Capture the cell that displays the provided text and extract its (x, y) central coordinate. 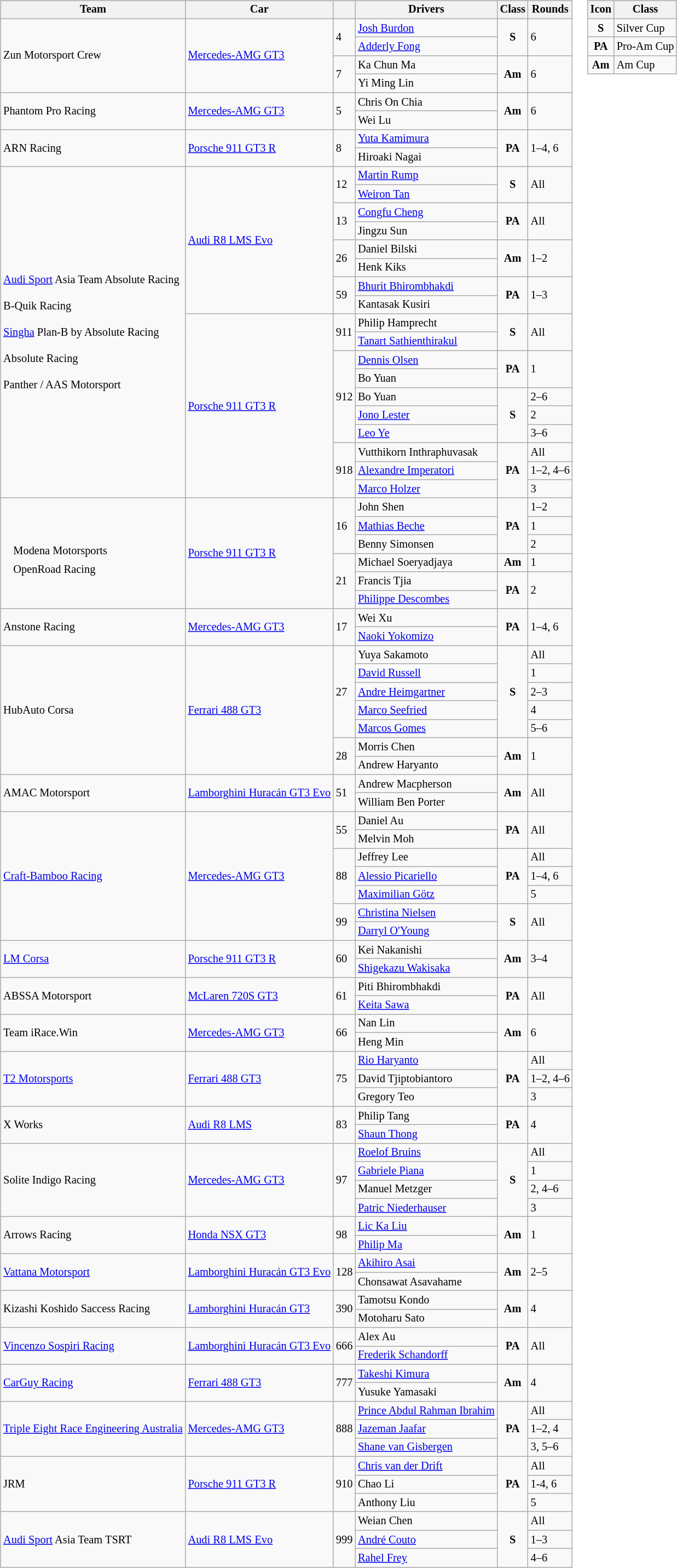
Honda NSX GT3 (259, 1236)
Henk Kiks (426, 268)
Philip Tang (426, 1116)
Jazeman Jaafar (426, 1429)
88 (344, 876)
Yi Ming Lin (426, 83)
Adderly Fong (426, 47)
75 (344, 1079)
27 (344, 692)
Jeffrey Lee (426, 858)
Roelof Bruins (426, 1152)
Car (259, 10)
Drivers (426, 10)
McLaren 720S GT3 (259, 996)
17 (344, 627)
1–2, 4 (551, 1429)
Audi Sport Asia Team Absolute Racing B-Quik Racing Singha Plan-B by Absolute Racing Absolute Racing Panther / AAS Motorsport (93, 332)
7 (344, 74)
Yuta Kamimura (426, 139)
3–6 (551, 434)
Modena Motorsports OpenRoad Racing (93, 553)
Congfu Cheng (426, 212)
777 (344, 1382)
Solite Indigo Racing (93, 1180)
ABSSA Motorsport (93, 996)
28 (344, 756)
Chao Li (426, 1484)
390 (344, 1309)
X Works (93, 1125)
Yuya Sakamoto (426, 655)
51 (344, 793)
Francis Tjia (426, 581)
3–4 (551, 958)
Martin Rump (426, 176)
Zun Motorsport Crew (93, 56)
Gabriele Piana (426, 1171)
David Russell (426, 673)
Frederik Schandorff (426, 1356)
Hiroaki Nagai (426, 157)
918 (344, 470)
911 (344, 332)
98 (344, 1236)
Yusuke Yamasaki (426, 1392)
Morris Chen (426, 747)
Marcos Gomes (426, 728)
Maximilian Götz (426, 894)
Andrew Macpherson (426, 784)
4–6 (551, 1558)
Audi Sport Asia Team TSRT (93, 1539)
Tanart Sathienthirakul (426, 341)
Philip Hamprecht (426, 323)
2–3 (551, 692)
Rahel Frey (426, 1558)
Icon (601, 10)
Chris On Chia (426, 102)
Arrows Racing (93, 1236)
Keita Sawa (426, 1005)
16 (344, 526)
David Tjiptobiantoro (426, 1079)
Shaun Thong (426, 1134)
Dennis Olsen (426, 360)
Pro-Am Cup (645, 47)
Prince Abdul Rahman Ibrahim (426, 1411)
Philip Ma (426, 1245)
666 (344, 1346)
Alexandre Imperatori (426, 470)
Motoharu Sato (426, 1318)
Alex Au (426, 1337)
912 (344, 397)
12 (344, 185)
Christina Nielsen (426, 913)
HubAuto Corsa (93, 710)
Andre Heimgartner (426, 692)
John Shen (426, 507)
Kei Nakanishi (426, 950)
Chris van der Drift (426, 1466)
Chonsawat Asavahame (426, 1282)
Vutthikorn Inthraphuvasak (426, 452)
55 (344, 830)
JRM (93, 1484)
2–5 (551, 1272)
André Couto (426, 1540)
Modena Motorsports (60, 550)
Wei Xu (426, 618)
Team (93, 10)
Daniel Bilski (426, 249)
Ka Chun Ma (426, 65)
97 (344, 1180)
Marco Seefried (426, 710)
Andrew Haryanto (426, 766)
888 (344, 1429)
Darryl O'Young (426, 931)
128 (344, 1272)
Tamotsu Kondo (426, 1300)
Benny Simonsen (426, 544)
Daniel Au (426, 821)
Weiron Tan (426, 194)
99 (344, 922)
Vincenzo Sospiri Racing (93, 1346)
William Ben Porter (426, 802)
Philippe Descombes (426, 600)
Michael Soeryadjaya (426, 562)
Bhurit Bhirombhakdi (426, 286)
Jono Lester (426, 415)
910 (344, 1484)
21 (344, 581)
Triple Eight Race Engineering Australia (93, 1429)
Heng Min (426, 1042)
Leo Ye (426, 434)
59 (344, 295)
Rounds (551, 10)
Am Cup (645, 65)
Piti Bhirombhakdi (426, 986)
Silver Cup (645, 28)
2–6 (551, 397)
3, 5–6 (551, 1448)
Melvin Moh (426, 839)
13 (344, 221)
Takeshi Kimura (426, 1374)
Weian Chen (426, 1521)
61 (344, 996)
Alessio Picariello (426, 876)
5–6 (551, 728)
T2 Motorsports (93, 1079)
ARN Racing (93, 148)
Mathias Beche (426, 526)
Lic Ka Liu (426, 1226)
Patric Niederhauser (426, 1208)
Phantom Pro Racing (93, 111)
999 (344, 1539)
26 (344, 259)
1-4, 6 (551, 1484)
Anthony Liu (426, 1503)
Akihiro Asai (426, 1263)
2, 4–6 (551, 1190)
Nan Lin (426, 1024)
Naoki Yokomizo (426, 636)
Gregory Teo (426, 1097)
Craft-Bamboo Racing (93, 876)
Lamborghini Huracán GT3 (259, 1309)
Marco Holzer (426, 489)
Jingzu Sun (426, 231)
66 (344, 1033)
Josh Burdon (426, 28)
AMAC Motorsport (93, 793)
Anstone Racing (93, 627)
Team iRace.Win (93, 1033)
OpenRoad Racing (60, 570)
Rio Haryanto (426, 1060)
Wei Lu (426, 120)
83 (344, 1125)
60 (344, 958)
Shigekazu Wakisaka (426, 968)
Kizashi Koshido Saccess Racing (93, 1309)
LM Corsa (93, 958)
Vattana Motorsport (93, 1272)
Manuel Metzger (426, 1190)
Audi R8 LMS (259, 1125)
8 (344, 148)
Kantasak Kusiri (426, 305)
CarGuy Racing (93, 1382)
Shane van Gisbergen (426, 1448)
